Capture the cell that displays the provided text and extract its (x, y) central coordinate. 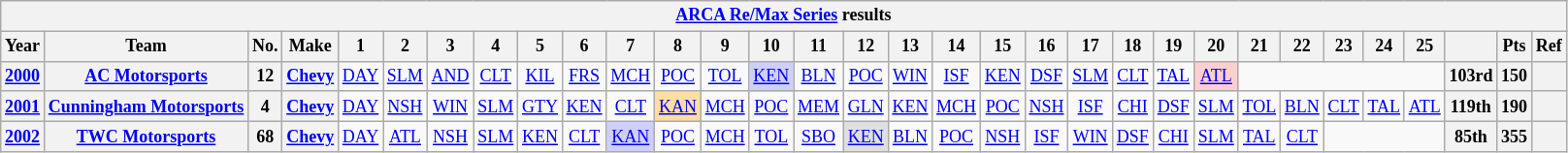
2002 (23, 136)
6 (584, 46)
85th (1471, 136)
13 (910, 46)
3 (450, 46)
SBO (819, 136)
MEM (819, 107)
21 (1259, 46)
GTY (540, 107)
18 (1132, 46)
TWC Motorsports (146, 136)
103rd (1471, 76)
150 (1515, 76)
AC Motorsports (146, 76)
ARCA Re/Max Series results (784, 15)
24 (1384, 46)
FRS (584, 76)
2 (406, 46)
14 (957, 46)
GLN (866, 107)
Ref (1549, 46)
No. (266, 46)
20 (1216, 46)
2001 (23, 107)
16 (1046, 46)
1 (360, 46)
68 (266, 136)
11 (819, 46)
AND (450, 76)
190 (1515, 107)
Year (23, 46)
15 (1002, 46)
Cunningham Motorsports (146, 107)
Pts (1515, 46)
23 (1343, 46)
8 (678, 46)
119th (1471, 107)
22 (1302, 46)
2000 (23, 76)
9 (725, 46)
Make (310, 46)
10 (771, 46)
25 (1424, 46)
19 (1173, 46)
KIL (540, 76)
7 (631, 46)
Team (146, 46)
5 (540, 46)
17 (1091, 46)
355 (1515, 136)
